Pinpoint the cell where the given text exists, returning its (x, y) midpoint coordinate. 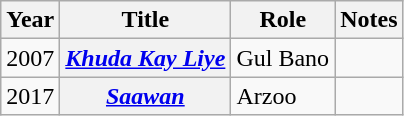
2007 (30, 58)
Role (283, 20)
Year (30, 20)
2017 (30, 96)
Title (146, 20)
Gul Bano (283, 58)
Khuda Kay Liye (146, 58)
Arzoo (283, 96)
Notes (369, 20)
Saawan (146, 96)
